Identify which cell holds the provided text, then report its [x, y] central coordinate. 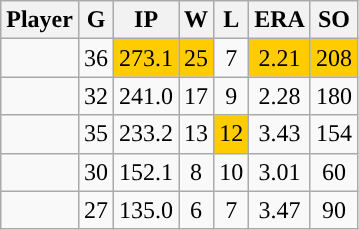
Player [40, 20]
9 [232, 96]
2.21 [280, 58]
12 [232, 134]
27 [96, 210]
3.47 [280, 210]
35 [96, 134]
154 [334, 134]
G [96, 20]
208 [334, 58]
3.43 [280, 134]
3.01 [280, 172]
241.0 [146, 96]
25 [196, 58]
SO [334, 20]
273.1 [146, 58]
13 [196, 134]
36 [96, 58]
10 [232, 172]
17 [196, 96]
30 [96, 172]
180 [334, 96]
W [196, 20]
32 [96, 96]
90 [334, 210]
8 [196, 172]
233.2 [146, 134]
60 [334, 172]
2.28 [280, 96]
135.0 [146, 210]
IP [146, 20]
ERA [280, 20]
152.1 [146, 172]
6 [196, 210]
L [232, 20]
